Search for the cell housing the specified text and yield its [x, y] center coordinate. 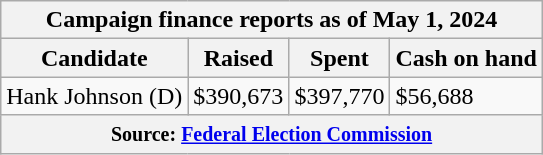
$397,770 [340, 96]
Spent [340, 58]
Candidate [94, 58]
Source: Federal Election Commission [272, 134]
Raised [238, 58]
$56,688 [466, 96]
Hank Johnson (D) [94, 96]
Cash on hand [466, 58]
$390,673 [238, 96]
Campaign finance reports as of May 1, 2024 [272, 20]
